Identify which cell holds the provided text, then report its [X, Y] central coordinate. 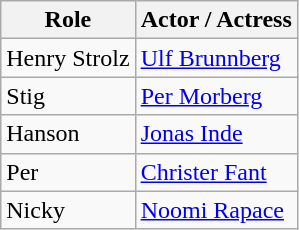
Per Morberg [216, 96]
Henry Strolz [68, 58]
Role [68, 20]
Christer Fant [216, 172]
Jonas Inde [216, 134]
Hanson [68, 134]
Nicky [68, 210]
Per [68, 172]
Stig [68, 96]
Noomi Rapace [216, 210]
Ulf Brunnberg [216, 58]
Actor / Actress [216, 20]
